Scan for the cell matching the given text and deliver its [X, Y] coordinate at center. 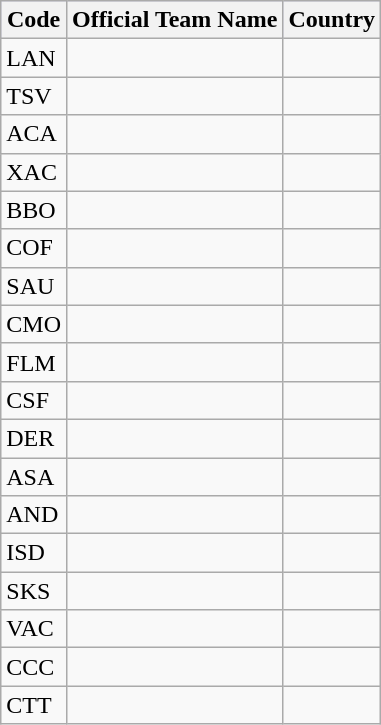
Country [332, 20]
FLM [34, 362]
ASA [34, 477]
ISD [34, 553]
CTT [34, 705]
COF [34, 248]
Code [34, 20]
CMO [34, 324]
TSV [34, 96]
LAN [34, 58]
SKS [34, 591]
BBO [34, 210]
DER [34, 438]
ACA [34, 134]
AND [34, 515]
SAU [34, 286]
CSF [34, 400]
Official Team Name [174, 20]
CCC [34, 667]
XAC [34, 172]
VAC [34, 629]
